Provide the (X, Y) coordinate of the cell's center where the given text is located.  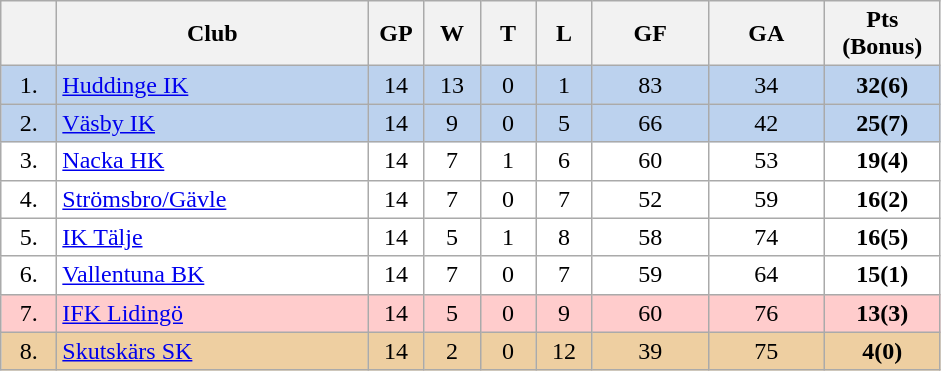
IK Tälje (212, 237)
15(1) (882, 275)
5. (29, 237)
75 (766, 351)
2 (452, 351)
25(7) (882, 123)
32(6) (882, 85)
Huddinge IK (212, 85)
19(4) (882, 161)
7. (29, 313)
16(2) (882, 199)
GP (396, 34)
GF (650, 34)
39 (650, 351)
W (452, 34)
T (508, 34)
34 (766, 85)
2. (29, 123)
GA (766, 34)
83 (650, 85)
Nacka HK (212, 161)
53 (766, 161)
58 (650, 237)
Club (212, 34)
Pts (Bonus) (882, 34)
16(5) (882, 237)
4. (29, 199)
Skutskärs SK (212, 351)
42 (766, 123)
64 (766, 275)
8 (564, 237)
74 (766, 237)
3. (29, 161)
4(0) (882, 351)
12 (564, 351)
1. (29, 85)
52 (650, 199)
Strömsbro/Gävle (212, 199)
13 (452, 85)
66 (650, 123)
13(3) (882, 313)
76 (766, 313)
L (564, 34)
Väsby IK (212, 123)
IFK Lidingö (212, 313)
6 (564, 161)
6. (29, 275)
8. (29, 351)
Vallentuna BK (212, 275)
